Return the [X, Y] coordinate for the center point of the cell that contains the specified text.  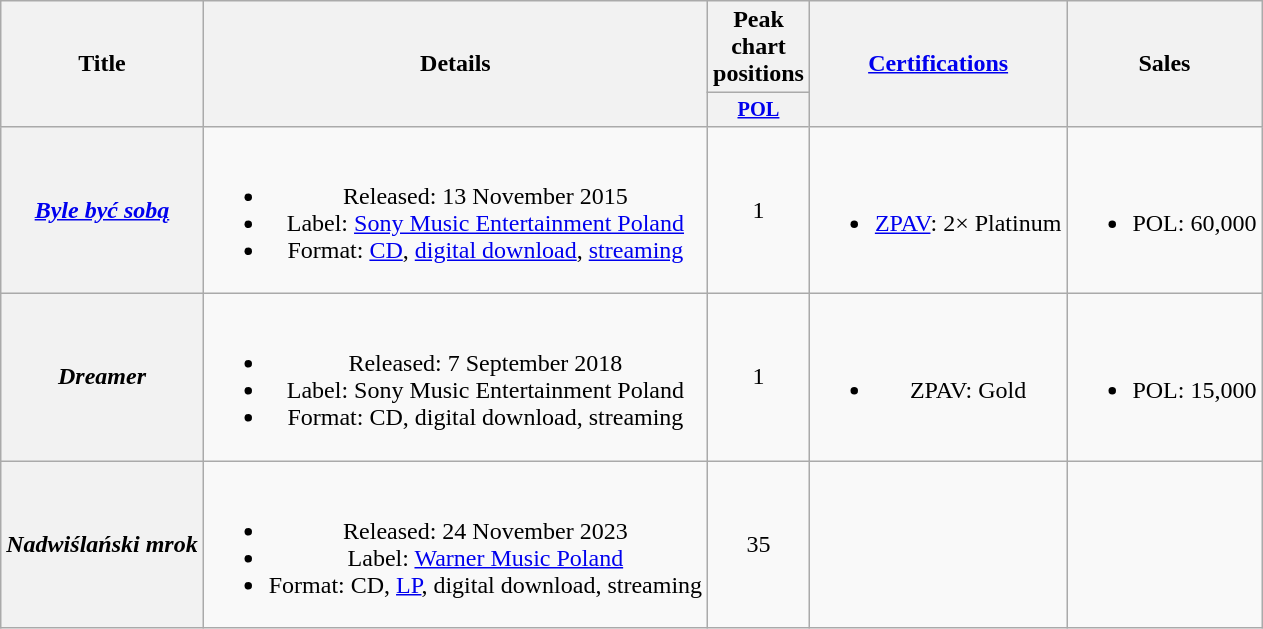
Title [102, 64]
Byle być sobą [102, 210]
POL [759, 110]
POL: 15,000 [1164, 378]
Sales [1164, 64]
Peak chart positions [759, 47]
ZPAV: 2× Platinum [938, 210]
Released: 7 September 2018Label: Sony Music Entertainment PolandFormat: CD, digital download, streaming [455, 378]
35 [759, 544]
Nadwiślański mrok [102, 544]
POL: 60,000 [1164, 210]
Released: 13 November 2015Label: Sony Music Entertainment PolandFormat: CD, digital download, streaming [455, 210]
Details [455, 64]
Released: 24 November 2023Label: Warner Music PolandFormat: CD, LP, digital download, streaming [455, 544]
Dreamer [102, 378]
Certifications [938, 64]
ZPAV: Gold [938, 378]
